Provide the [x, y] coordinate of the cell's center where the given text is located.  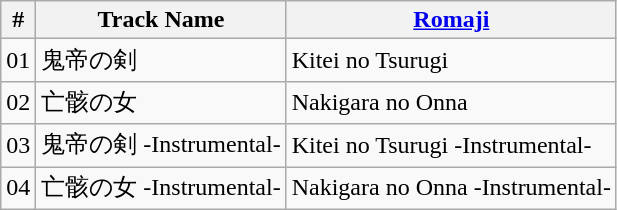
04 [18, 188]
# [18, 20]
Kitei no Tsurugi [451, 60]
Nakigara no Onna [451, 102]
Nakigara no Onna -Instrumental- [451, 188]
Romaji [451, 20]
Track Name [161, 20]
鬼帝の剣 [161, 60]
Kitei no Tsurugi -Instrumental- [451, 146]
02 [18, 102]
鬼帝の剣 -Instrumental- [161, 146]
亡骸の女 [161, 102]
01 [18, 60]
亡骸の女 -Instrumental- [161, 188]
03 [18, 146]
